Output the (X, Y) coordinate of the center of the cell containing the given text.  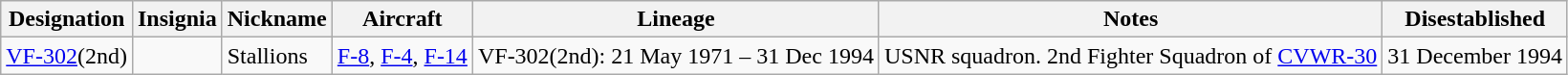
F-8, F-4, F-14 (402, 56)
31 December 1994 (1475, 56)
Disestablished (1475, 19)
Designation (67, 19)
Aircraft (402, 19)
Stallions (277, 56)
VF-302(2nd): 21 May 1971 – 31 Dec 1994 (675, 56)
Nickname (277, 19)
USNR squadron. 2nd Fighter Squadron of CVWR-30 (1130, 56)
Notes (1130, 19)
Insignia (177, 19)
Lineage (675, 19)
VF-302(2nd) (67, 56)
